Provide the (x, y) coordinate of the cell's center where the given text is located.  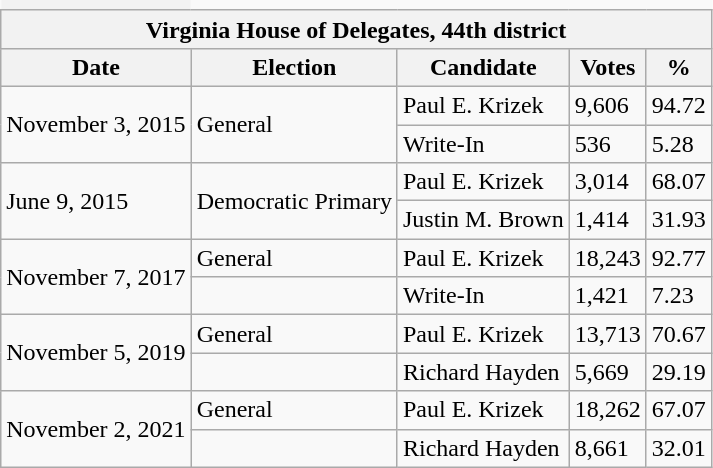
1,414 (608, 220)
32.01 (678, 448)
Candidate (483, 67)
November 2, 2021 (96, 429)
Election (294, 67)
31.93 (678, 220)
5.28 (678, 143)
13,713 (608, 334)
Votes (608, 67)
67.07 (678, 410)
November 7, 2017 (96, 277)
8,661 (608, 448)
Date (96, 67)
5,669 (608, 372)
68.07 (678, 182)
November 3, 2015 (96, 124)
Justin M. Brown (483, 220)
18,243 (608, 258)
9,606 (608, 105)
3,014 (608, 182)
Virginia House of Delegates, 44th district (356, 29)
70.67 (678, 334)
% (678, 67)
94.72 (678, 105)
29.19 (678, 372)
18,262 (608, 410)
November 5, 2019 (96, 353)
June 9, 2015 (96, 201)
536 (608, 143)
Democratic Primary (294, 201)
1,421 (608, 296)
92.77 (678, 258)
7.23 (678, 296)
